Detect which cell encompasses the target text, then output its (x, y) center coordinate. 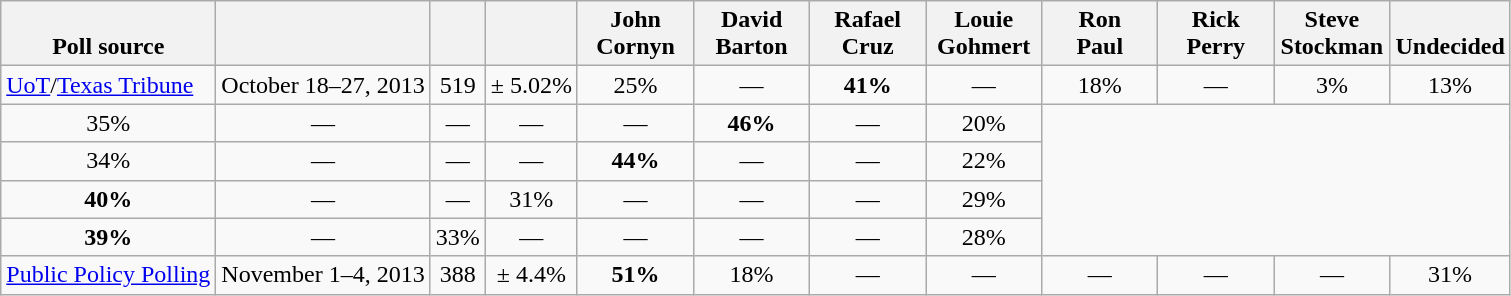
3% (1332, 85)
± 5.02% (531, 85)
October 18–27, 2013 (323, 85)
388 (458, 275)
UoT/Texas Tribune (108, 85)
34% (108, 161)
51% (635, 275)
Public Policy Polling (108, 275)
519 (458, 85)
RonPaul (1100, 34)
41% (868, 85)
LouieGohmert (984, 34)
46% (752, 123)
29% (984, 199)
25% (635, 85)
RickPerry (1216, 34)
Poll source (108, 34)
November 1–4, 2013 (323, 275)
SteveStockman (1332, 34)
DavidBarton (752, 34)
35% (108, 123)
± 4.4% (531, 275)
13% (1450, 85)
Undecided (1450, 34)
22% (984, 161)
JohnCornyn (635, 34)
RafaelCruz (868, 34)
33% (458, 237)
28% (984, 237)
20% (984, 123)
39% (108, 237)
40% (108, 199)
44% (635, 161)
